Find where the given text appears and provide that cell's center as [X, Y] coordinate. 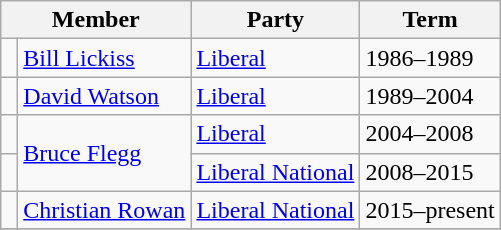
1986–1989 [430, 58]
2004–2008 [430, 134]
Bruce Flegg [104, 153]
1989–2004 [430, 96]
Term [430, 20]
Bill Lickiss [104, 58]
2008–2015 [430, 172]
Christian Rowan [104, 210]
Member [96, 20]
David Watson [104, 96]
Party [276, 20]
2015–present [430, 210]
